Identify which cell holds the provided text, then report its [X, Y] central coordinate. 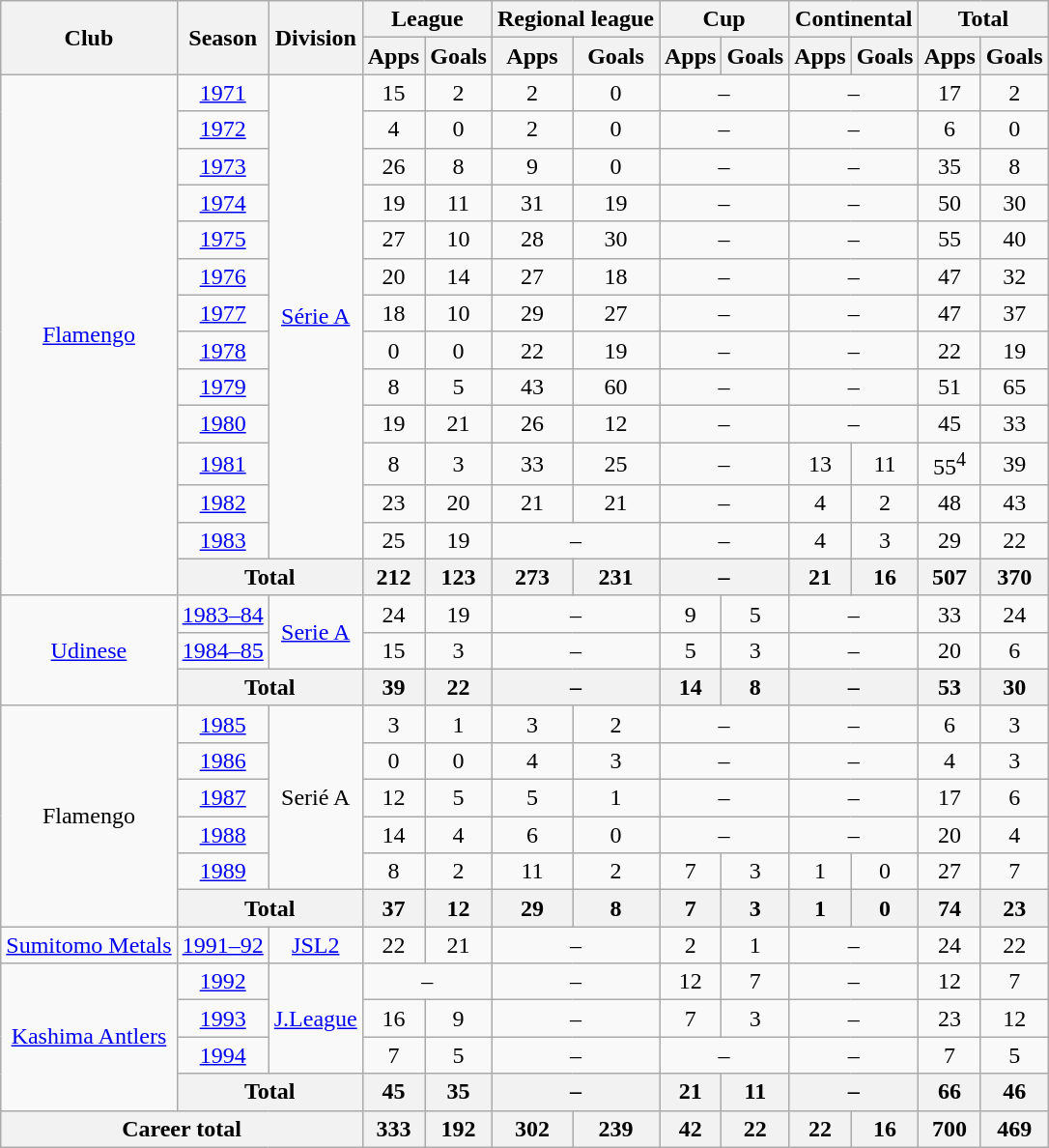
Career total [182, 1129]
League [427, 19]
1986 [222, 761]
51 [950, 387]
231 [616, 577]
66 [950, 1092]
1994 [222, 1055]
700 [950, 1129]
1983–84 [222, 614]
46 [1014, 1092]
42 [690, 1129]
Club [89, 38]
1992 [222, 982]
40 [1014, 240]
1974 [222, 203]
13 [820, 464]
1972 [222, 129]
1989 [222, 872]
1978 [222, 350]
1987 [222, 798]
1976 [222, 276]
1988 [222, 835]
1977 [222, 313]
Cup [723, 19]
Sumitomo Metals [89, 945]
554 [950, 464]
Udinese [89, 650]
333 [393, 1129]
302 [531, 1129]
32 [1014, 276]
1982 [222, 503]
Série A [315, 317]
74 [950, 908]
1980 [222, 423]
1971 [222, 93]
1979 [222, 387]
370 [1014, 577]
Season [222, 38]
Regional league [576, 19]
1991–92 [222, 945]
507 [950, 577]
Continental [854, 19]
50 [950, 203]
469 [1014, 1129]
1983 [222, 540]
Kashima Antlers [89, 1037]
53 [950, 687]
31 [531, 203]
1973 [222, 166]
239 [616, 1129]
192 [459, 1129]
273 [531, 577]
28 [531, 240]
Division [315, 38]
1993 [222, 1019]
1985 [222, 724]
J.League [315, 1019]
1981 [222, 464]
Serie A [315, 632]
Serié A [315, 797]
123 [459, 577]
65 [1014, 387]
212 [393, 577]
JSL2 [315, 945]
1984–85 [222, 650]
1975 [222, 240]
48 [950, 503]
55 [950, 240]
60 [616, 387]
